Pinpoint the cell where the given text exists, returning its [X, Y] midpoint coordinate. 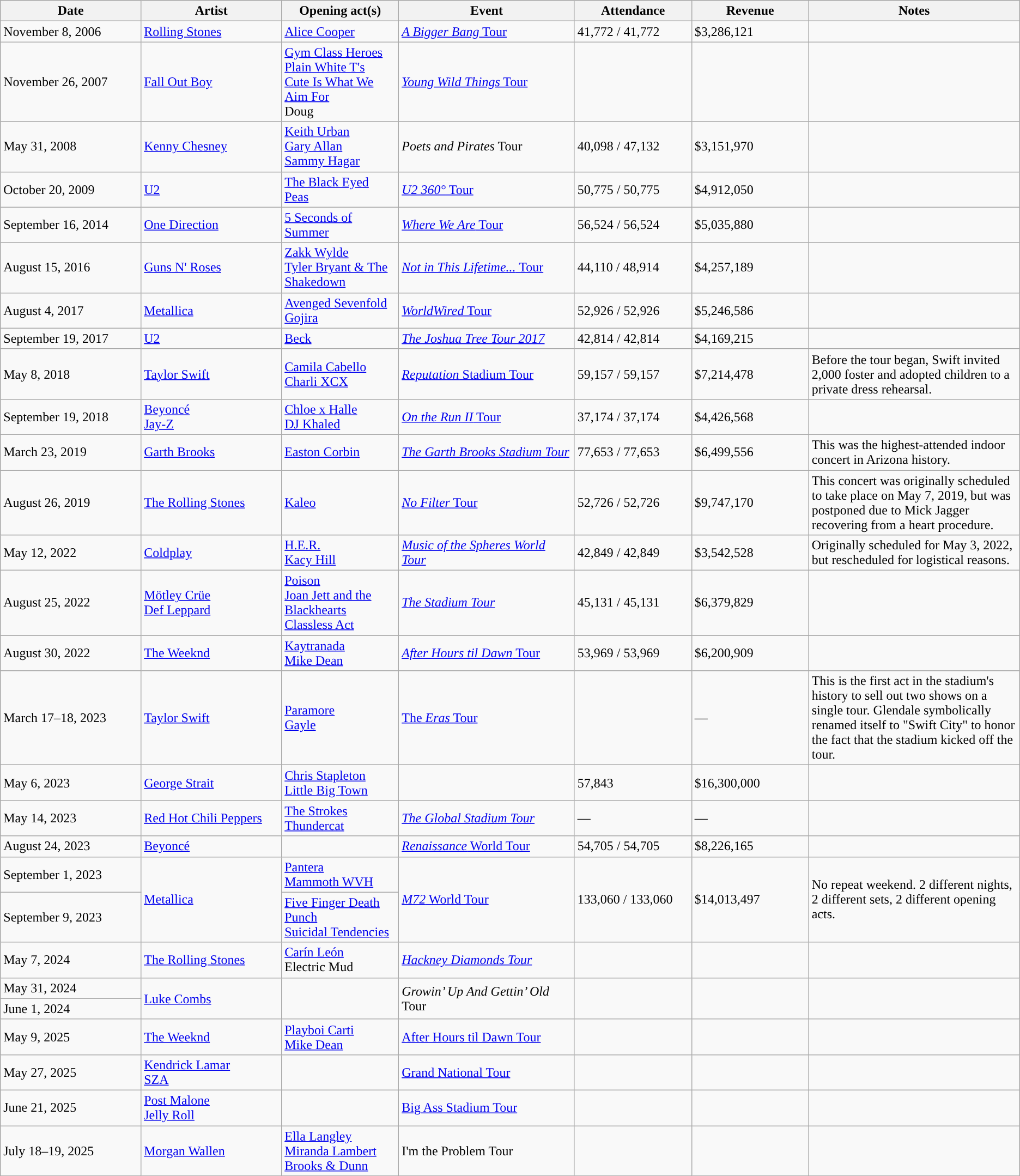
November 26, 2007 [71, 82]
$6,499,556 [750, 452]
40,098 / 47,132 [633, 147]
August 26, 2019 [71, 502]
Guns N' Roses [211, 268]
54,705 / 54,705 [633, 846]
$14,013,497 [750, 899]
KaytranadaMike Dean [340, 653]
August 4, 2017 [71, 311]
June 1, 2024 [71, 1009]
WorldWired Tour [487, 311]
Alice Cooper [340, 32]
Date [71, 11]
37,174 / 37,174 [633, 416]
Revenue [750, 11]
$8,226,165 [750, 846]
The Black Eyed Peas [340, 190]
$5,035,880 [750, 225]
Hackney Diamonds Tour [487, 960]
Five Finger Death PunchSuicidal Tendencies [340, 917]
November 8, 2006 [71, 32]
53,969 / 53,969 [633, 653]
42,849 / 42,849 [633, 553]
September 9, 2023 [71, 917]
Kendrick LamarSZA [211, 1072]
BeyoncéJay-Z [211, 416]
$6,200,909 [750, 653]
Opening act(s) [340, 11]
Chloe x HalleDJ Khaled [340, 416]
Luke Combs [211, 998]
March 23, 2019 [71, 452]
May 31, 2024 [71, 988]
The Stadium Tour [487, 603]
June 21, 2025 [71, 1107]
The StrokesThundercat [340, 819]
H.E.R.Kacy Hill [340, 553]
September 19, 2017 [71, 338]
No repeat weekend. 2 different nights, 2 different sets, 2 different opening acts. [914, 899]
Kaleo [340, 502]
U2 360° Tour [487, 190]
$9,747,170 [750, 502]
Keith UrbanGary AllanSammy Hagar [340, 147]
Beyoncé [211, 846]
The Joshua Tree Tour 2017 [487, 338]
41,772 / 41,772 [633, 32]
77,653 / 77,653 [633, 452]
Event [487, 11]
M72 World Tour [487, 899]
$4,257,189 [750, 268]
Not in This Lifetime... Tour [487, 268]
$7,214,478 [750, 374]
42,814 / 42,814 [633, 338]
Where We Are Tour [487, 225]
Originally scheduled for May 3, 2022, but rescheduled for logistical reasons. [914, 553]
Playboi CartiMike Dean [340, 1036]
Reputation Stadium Tour [487, 374]
Ella LangleyMiranda LambertBrooks & Dunn [340, 1151]
$3,286,121 [750, 32]
On the Run II Tour [487, 416]
Attendance [633, 11]
$5,246,586 [750, 311]
59,157 / 59,157 [633, 374]
Grand National Tour [487, 1072]
56,524 / 56,524 [633, 225]
52,726 / 52,726 [633, 502]
52,926 / 52,926 [633, 311]
Young Wild Things Tour [487, 82]
September 16, 2014 [71, 225]
May 7, 2024 [71, 960]
No Filter Tour [487, 502]
PanteraMammoth WVH [340, 874]
October 20, 2009 [71, 190]
The Eras Tour [487, 718]
PoisonJoan Jett and the BlackheartsClassless Act [340, 603]
50,775 / 50,775 [633, 190]
Chris StapletonLittle Big Town [340, 783]
May 6, 2023 [71, 783]
August 25, 2022 [71, 603]
5 Seconds of Summer [340, 225]
August 30, 2022 [71, 653]
Rolling Stones [211, 32]
Carín LeónElectric Mud [340, 960]
George Strait [211, 783]
August 24, 2023 [71, 846]
One Direction [211, 225]
$6,379,829 [750, 603]
This concert was originally scheduled to take place on May 7, 2019, but was postponed due to Mick Jagger recovering from a heart procedure. [914, 502]
133,060 / 133,060 [633, 899]
Growin’ Up And Gettin’ Old Tour [487, 998]
Artist [211, 11]
44,110 / 48,914 [633, 268]
July 18–19, 2025 [71, 1151]
The Garth Brooks Stadium Tour [487, 452]
Morgan Wallen [211, 1151]
A Bigger Bang Tour [487, 32]
Mötley CrüeDef Leppard [211, 603]
May 27, 2025 [71, 1072]
March 17–18, 2023 [71, 718]
$4,426,568 [750, 416]
This was the highest-attended indoor concert in Arizona history. [914, 452]
Post MaloneJelly Roll [211, 1107]
Zakk WyldeTyler Bryant & The Shakedown [340, 268]
Notes [914, 11]
Fall Out Boy [211, 82]
May 31, 2008 [71, 147]
$3,151,970 [750, 147]
45,131 / 45,131 [633, 603]
Garth Brooks [211, 452]
September 1, 2023 [71, 874]
$3,542,528 [750, 553]
Gym Class HeroesPlain White T'sCute Is What We Aim ForDoug [340, 82]
Renaissance World Tour [487, 846]
$4,912,050 [750, 190]
57,843 [633, 783]
Music of the Spheres World Tour [487, 553]
August 15, 2016 [71, 268]
May 8, 2018 [71, 374]
Camila CabelloCharli XCX [340, 374]
The Global Stadium Tour [487, 819]
September 19, 2018 [71, 416]
Red Hot Chili Peppers [211, 819]
$16,300,000 [750, 783]
Kenny Chesney [211, 147]
Coldplay [211, 553]
I'm the Problem Tour [487, 1151]
Big Ass Stadium Tour [487, 1107]
Avenged SevenfoldGojira [340, 311]
ParamoreGayle [340, 718]
May 9, 2025 [71, 1036]
Poets and Pirates Tour [487, 147]
May 14, 2023 [71, 819]
Easton Corbin [340, 452]
$4,169,215 [750, 338]
Before the tour began, Swift invited 2,000 foster and adopted children to a private dress rehearsal. [914, 374]
May 12, 2022 [71, 553]
Beck [340, 338]
